Capture the cell that displays the provided text and extract its [X, Y] central coordinate. 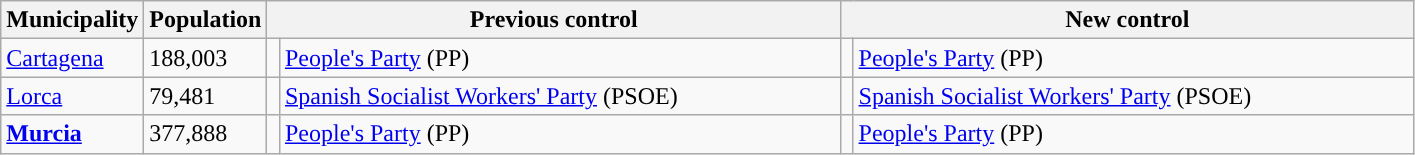
Cartagena [72, 58]
Murcia [72, 134]
Municipality [72, 20]
Lorca [72, 96]
79,481 [206, 96]
New control [1127, 20]
188,003 [206, 58]
Population [206, 20]
Previous control [554, 20]
377,888 [206, 134]
